Output the [X, Y] coordinate of the center of the cell containing the given text.  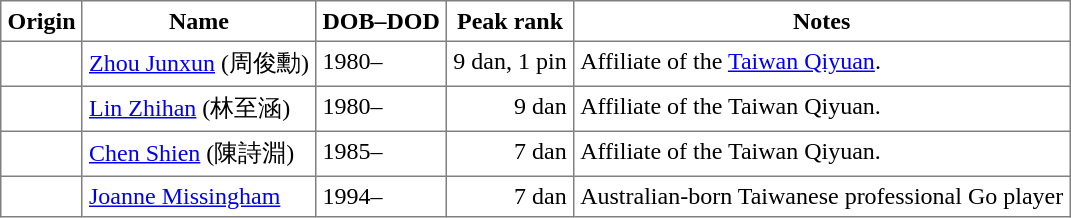
1985– [382, 154]
Chen Shien (陳詩淵) [198, 154]
Lin Zhihan (林至涵) [198, 108]
Peak rank [510, 21]
Name [198, 21]
1994– [382, 196]
Notes [822, 21]
Origin [42, 21]
Joanne Missingham [198, 196]
Zhou Junxun (周俊勳) [198, 64]
9 dan, 1 pin [510, 64]
Australian-born Taiwanese professional Go player [822, 196]
DOB–DOD [382, 21]
9 dan [510, 108]
